Detect which cell encompasses the target text, then output its (X, Y) center coordinate. 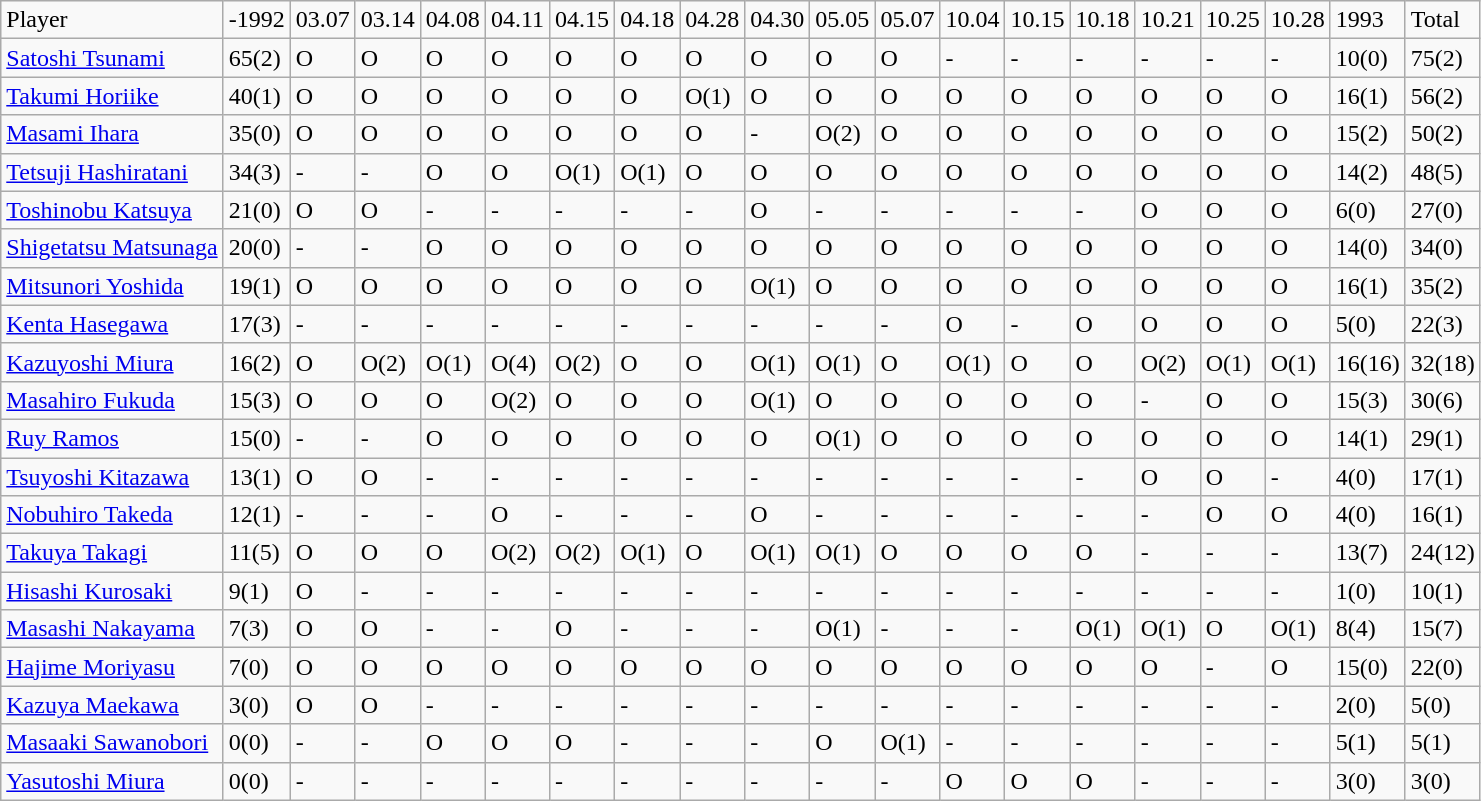
Hajime Moriyasu (112, 667)
48(5) (1442, 172)
10.04 (972, 20)
Kazuya Maekawa (112, 705)
Masashi Nakayama (112, 629)
75(2) (1442, 58)
16(16) (1368, 362)
10.15 (1038, 20)
27(0) (1442, 210)
10.21 (1168, 20)
29(1) (1442, 438)
11(5) (256, 553)
15(7) (1442, 629)
10.28 (1298, 20)
50(2) (1442, 134)
35(2) (1442, 286)
24(12) (1442, 553)
20(0) (256, 248)
Toshinobu Katsuya (112, 210)
56(2) (1442, 96)
32(18) (1442, 362)
Player (112, 20)
15(2) (1368, 134)
Satoshi Tsunami (112, 58)
Takumi Horiike (112, 96)
14(0) (1368, 248)
Tetsuji Hashiratani (112, 172)
04.30 (778, 20)
Nobuhiro Takeda (112, 515)
12(1) (256, 515)
22(0) (1442, 667)
04.28 (712, 20)
1(0) (1368, 591)
10.18 (1102, 20)
14(1) (1368, 438)
05.05 (842, 20)
21(0) (256, 210)
Tsuyoshi Kitazawa (112, 477)
04.08 (452, 20)
Masahiro Fukuda (112, 400)
Masaaki Sawanobori (112, 743)
7(3) (256, 629)
Kazuyoshi Miura (112, 362)
17(3) (256, 324)
17(1) (1442, 477)
34(0) (1442, 248)
04.18 (648, 20)
-1992 (256, 20)
16(2) (256, 362)
Ruy Ramos (112, 438)
2(0) (1368, 705)
10(1) (1442, 591)
03.07 (322, 20)
Hisashi Kurosaki (112, 591)
10.25 (1232, 20)
19(1) (256, 286)
30(6) (1442, 400)
9(1) (256, 591)
1993 (1368, 20)
04.15 (582, 20)
O(4) (517, 362)
34(3) (256, 172)
10(0) (1368, 58)
Yasutoshi Miura (112, 781)
Total (1442, 20)
65(2) (256, 58)
22(3) (1442, 324)
Masami Ihara (112, 134)
14(2) (1368, 172)
13(7) (1368, 553)
05.07 (908, 20)
Shigetatsu Matsunaga (112, 248)
03.14 (388, 20)
Kenta Hasegawa (112, 324)
Takuya Takagi (112, 553)
40(1) (256, 96)
7(0) (256, 667)
35(0) (256, 134)
13(1) (256, 477)
6(0) (1368, 210)
Mitsunori Yoshida (112, 286)
8(4) (1368, 629)
04.11 (517, 20)
